Locate the cell with the specified text and output its (X, Y) center coordinate. 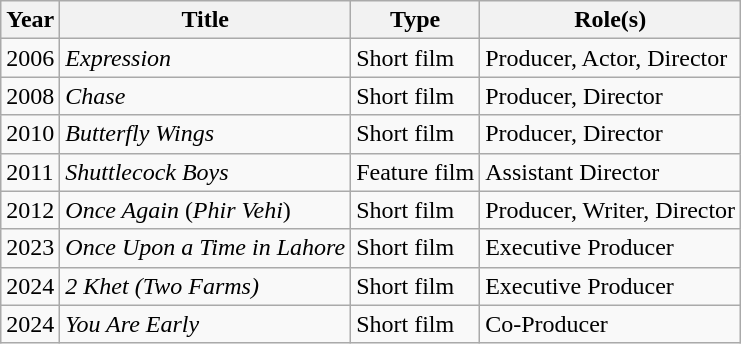
Expression (206, 58)
Producer, Writer, Director (610, 210)
Chase (206, 96)
Title (206, 20)
Butterfly Wings (206, 134)
2006 (30, 58)
You Are Early (206, 324)
Once Again (Phir Vehi) (206, 210)
Year (30, 20)
Role(s) (610, 20)
2 Khet (Two Farms) (206, 286)
Once Upon a Time in Lahore (206, 248)
2008 (30, 96)
Co-Producer (610, 324)
2023 (30, 248)
Producer, Actor, Director (610, 58)
Feature film (416, 172)
2011 (30, 172)
Type (416, 20)
Shuttlecock Boys (206, 172)
2010 (30, 134)
Assistant Director (610, 172)
2012 (30, 210)
